Determine the [x, y] coordinate at the center of the cell enclosing the given text.  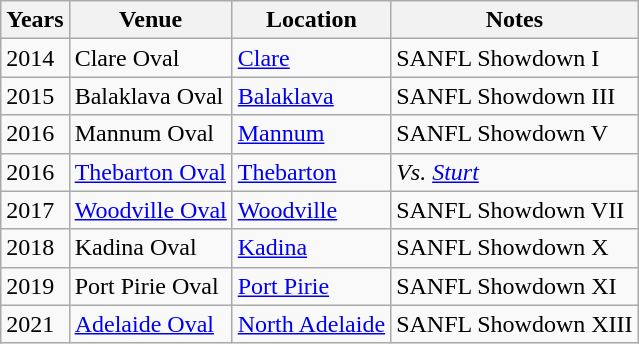
Location [311, 20]
Venue [150, 20]
SANFL Showdown VII [515, 210]
Balaklava [311, 96]
Port Pirie [311, 286]
Thebarton [311, 172]
2014 [35, 58]
SANFL Showdown I [515, 58]
2021 [35, 324]
SANFL Showdown XIII [515, 324]
Kadina [311, 248]
2015 [35, 96]
SANFL Showdown V [515, 134]
Clare [311, 58]
Woodville Oval [150, 210]
SANFL Showdown X [515, 248]
Years [35, 20]
North Adelaide [311, 324]
Adelaide Oval [150, 324]
Mannum [311, 134]
2018 [35, 248]
Woodville [311, 210]
Notes [515, 20]
SANFL Showdown III [515, 96]
Mannum Oval [150, 134]
SANFL Showdown XI [515, 286]
Clare Oval [150, 58]
Vs. Sturt [515, 172]
2017 [35, 210]
Balaklava Oval [150, 96]
2019 [35, 286]
Kadina Oval [150, 248]
Thebarton Oval [150, 172]
Port Pirie Oval [150, 286]
